For the text-containing cell, return its midpoint in [x, y] coordinate format. 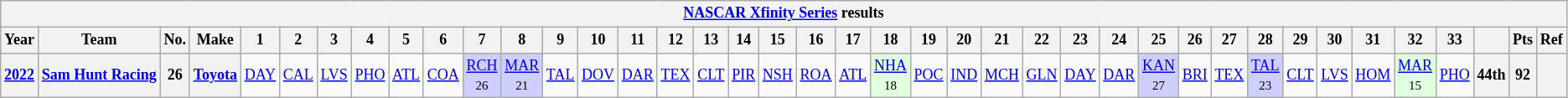
MAR15 [1415, 75]
18 [891, 40]
15 [778, 40]
TAL [561, 75]
30 [1334, 40]
27 [1229, 40]
28 [1265, 40]
4 [370, 40]
GLN [1042, 75]
24 [1120, 40]
Pts [1524, 40]
KAN27 [1159, 75]
No. [174, 40]
32 [1415, 40]
92 [1524, 75]
Sam Hunt Racing [99, 75]
5 [406, 40]
Make [215, 40]
TAL23 [1265, 75]
10 [598, 40]
23 [1080, 40]
11 [637, 40]
7 [482, 40]
44th [1492, 75]
ROA [816, 75]
17 [853, 40]
9 [561, 40]
HOM [1373, 75]
2 [298, 40]
8 [522, 40]
33 [1455, 40]
Toyota [215, 75]
22 [1042, 40]
13 [711, 40]
19 [929, 40]
POC [929, 75]
Team [99, 40]
16 [816, 40]
1 [260, 40]
NASCAR Xfinity Series results [784, 13]
BRI [1195, 75]
3 [334, 40]
PIR [744, 75]
31 [1373, 40]
29 [1301, 40]
Ref [1551, 40]
20 [964, 40]
COA [442, 75]
6 [442, 40]
MAR21 [522, 75]
Year [20, 40]
CAL [298, 75]
DOV [598, 75]
21 [1002, 40]
14 [744, 40]
RCH26 [482, 75]
25 [1159, 40]
NHA18 [891, 75]
IND [964, 75]
2022 [20, 75]
NSH [778, 75]
MCH [1002, 75]
12 [675, 40]
